Return the (x, y) coordinate for the center point of the cell that contains the specified text.  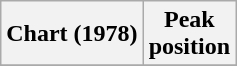
Chart (1978) (72, 34)
Peakposition (189, 34)
